Detect which cell encompasses the target text, then output its (X, Y) center coordinate. 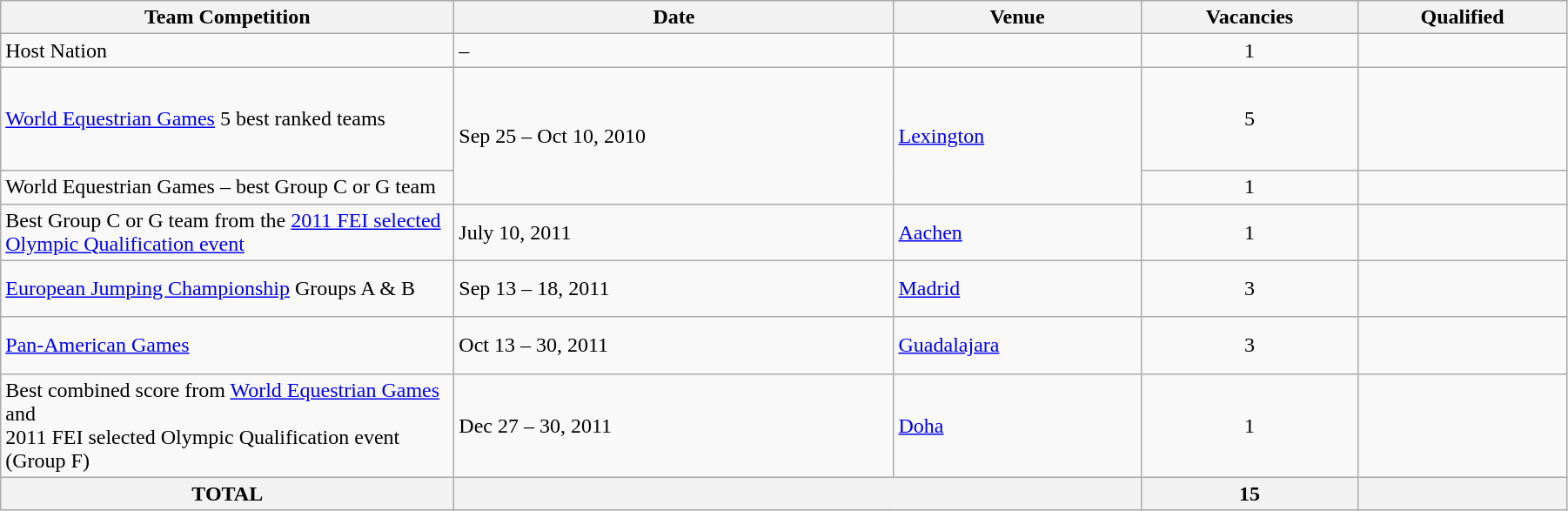
TOTAL (228, 494)
Date (673, 17)
Pan-American Games (228, 345)
Sep 25 – Oct 10, 2010 (673, 136)
Dec 27 – 30, 2011 (673, 425)
Team Competition (228, 17)
Host Nation (228, 50)
Lexington (1017, 136)
Venue (1017, 17)
Oct 13 – 30, 2011 (673, 345)
Doha (1017, 425)
July 10, 2011 (673, 232)
Guadalajara (1017, 345)
15 (1250, 494)
Madrid (1017, 289)
World Equestrian Games 5 best ranked teams (228, 118)
Aachen (1017, 232)
Best combined score from World Equestrian Games and2011 FEI selected Olympic Qualification event (Group F) (228, 425)
Best Group C or G team from the 2011 FEI selected Olympic Qualification event (228, 232)
Vacancies (1250, 17)
– (673, 50)
European Jumping Championship Groups A & B (228, 289)
World Equestrian Games – best Group C or G team (228, 187)
5 (1250, 118)
Qualified (1463, 17)
Sep 13 – 18, 2011 (673, 289)
